Identify which cell holds the provided text, then report its (X, Y) central coordinate. 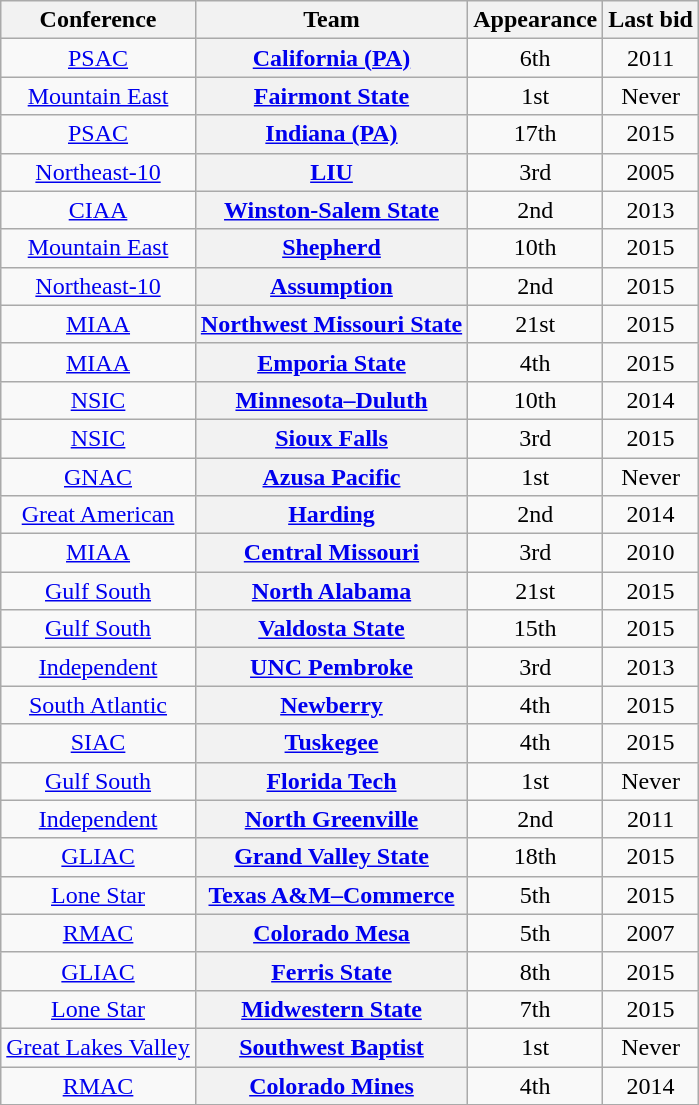
Minnesota–Duluth (331, 400)
Great Lakes Valley (98, 1047)
Grand Valley State (331, 857)
LIU (331, 172)
North Greenville (331, 819)
17th (536, 134)
Florida Tech (331, 781)
GNAC (98, 477)
Emporia State (331, 362)
Southwest Baptist (331, 1047)
Conference (98, 20)
Texas A&M–Commerce (331, 895)
Ferris State (331, 971)
8th (536, 971)
CIAA (98, 210)
South Atlantic (98, 705)
15th (536, 629)
Harding (331, 515)
2007 (651, 933)
Valdosta State (331, 629)
2010 (651, 553)
Shepherd (331, 248)
7th (536, 1009)
Team (331, 20)
Azusa Pacific (331, 477)
Appearance (536, 20)
Sioux Falls (331, 438)
Midwestern State (331, 1009)
Newberry (331, 705)
Colorado Mines (331, 1085)
Great American (98, 515)
6th (536, 58)
Fairmont State (331, 96)
Tuskegee (331, 743)
Northwest Missouri State (331, 324)
Winston-Salem State (331, 210)
North Alabama (331, 591)
18th (536, 857)
Last bid (651, 20)
California (PA) (331, 58)
UNC Pembroke (331, 667)
Colorado Mesa (331, 933)
Assumption (331, 286)
Indiana (PA) (331, 134)
2005 (651, 172)
SIAC (98, 743)
Central Missouri (331, 553)
